Determine the [X, Y] coordinate at the center of the cell enclosing the given text.  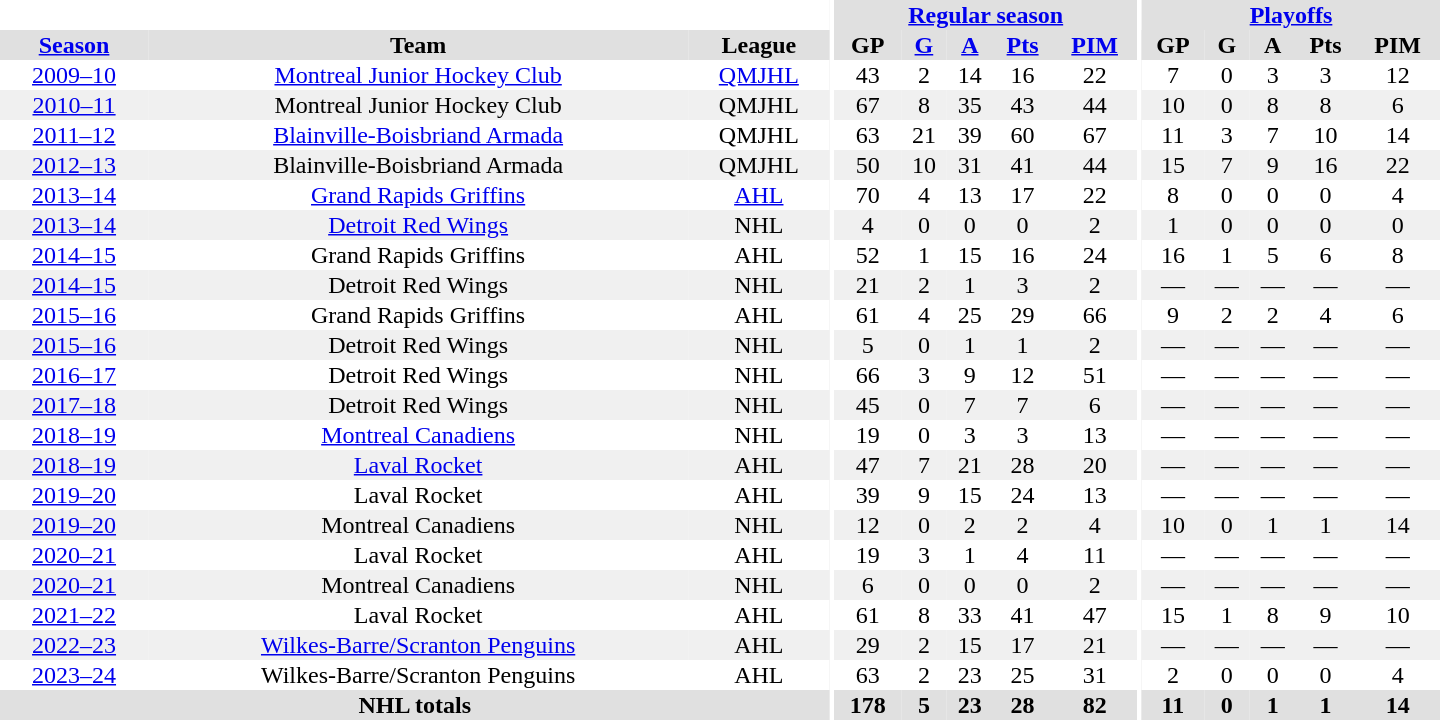
51 [1094, 375]
70 [868, 195]
52 [868, 255]
Playoffs [1291, 15]
35 [970, 105]
Season [74, 45]
Team [418, 45]
178 [868, 705]
2010–11 [74, 105]
2016–17 [74, 375]
League [758, 45]
45 [868, 405]
2023–24 [74, 675]
2009–10 [74, 75]
2011–12 [74, 135]
33 [970, 615]
NHL totals [414, 705]
20 [1094, 465]
82 [1094, 705]
Regular season [986, 15]
50 [868, 165]
2012–13 [74, 165]
60 [1023, 135]
2021–22 [74, 615]
2017–18 [74, 405]
2022–23 [74, 645]
